Return (x, y) of the center of cell containing provided text 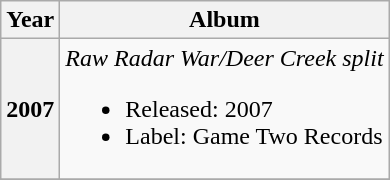
Album (224, 20)
Raw Radar War/Deer Creek splitReleased: 2007Label: Game Two Records (224, 109)
Year (30, 20)
2007 (30, 109)
